From the cell containing the given text, extract its center point as (x, y) coordinate. 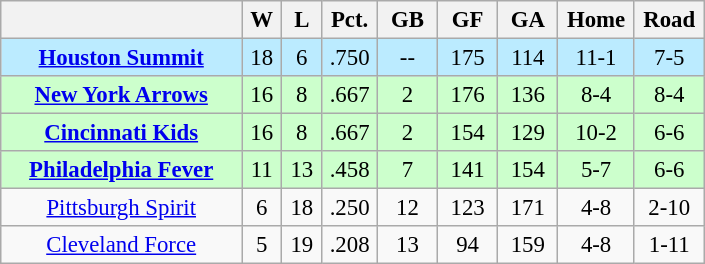
-- (407, 58)
136 (528, 95)
10-2 (596, 133)
Philadelphia Fever (122, 170)
Cincinnati Kids (122, 133)
.750 (350, 58)
Pittsburgh Spirit (122, 208)
5 (262, 245)
Cleveland Force (122, 245)
Road (669, 20)
175 (468, 58)
5-7 (596, 170)
Pct. (350, 20)
19 (302, 245)
12 (407, 208)
11-1 (596, 58)
129 (528, 133)
GA (528, 20)
141 (468, 170)
1-11 (669, 245)
New York Arrows (122, 95)
114 (528, 58)
.458 (350, 170)
176 (468, 95)
7-5 (669, 58)
123 (468, 208)
GF (468, 20)
94 (468, 245)
.208 (350, 245)
7 (407, 170)
Home (596, 20)
11 (262, 170)
GB (407, 20)
W (262, 20)
159 (528, 245)
2-10 (669, 208)
.250 (350, 208)
171 (528, 208)
Houston Summit (122, 58)
L (302, 20)
